Pinpoint the cell where the given text exists, returning its (X, Y) midpoint coordinate. 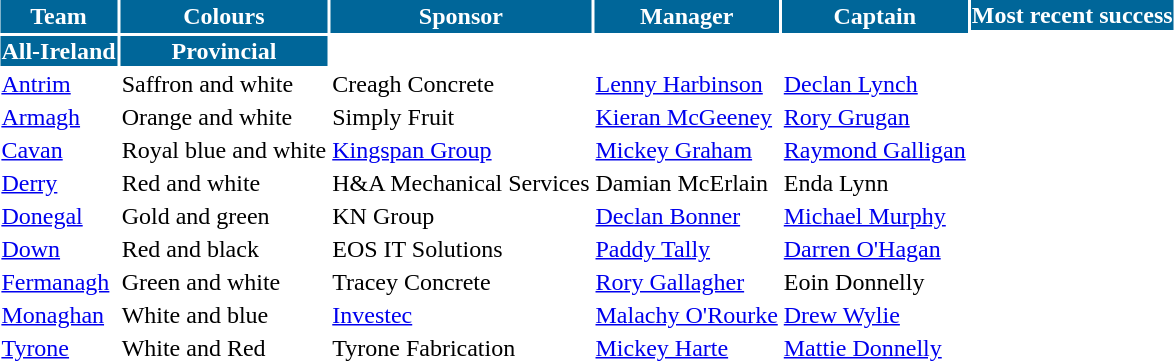
Enda Lynn (874, 183)
Colours (224, 16)
H&A Mechanical Services (461, 183)
Paddy Tally (686, 249)
Investec (461, 315)
Provincial (224, 51)
Sponsor (461, 16)
Creagh Concrete (461, 84)
Team (58, 16)
Rory Grugan (874, 117)
Manager (686, 16)
Royal blue and white (224, 150)
White and blue (224, 315)
Antrim (58, 84)
Eoin Donnelly (874, 282)
Down (58, 249)
Tracey Concrete (461, 282)
Kieran McGeeney (686, 117)
EOS IT Solutions (461, 249)
Lenny Harbinson (686, 84)
Drew Wylie (874, 315)
Most recent success (1072, 15)
Rory Gallagher (686, 282)
Darren O'Hagan (874, 249)
Captain (874, 16)
Fermanagh (58, 282)
Saffron and white (224, 84)
Raymond Galligan (874, 150)
Declan Lynch (874, 84)
Green and white (224, 282)
Derry (58, 183)
Donegal (58, 216)
Kingspan Group (461, 150)
Simply Fruit (461, 117)
Declan Bonner (686, 216)
Orange and white (224, 117)
KN Group (461, 216)
All-Ireland (58, 51)
Cavan (58, 150)
Mickey Graham (686, 150)
Michael Murphy (874, 216)
Damian McErlain (686, 183)
Gold and green (224, 216)
Red and white (224, 183)
Red and black (224, 249)
Armagh (58, 117)
Monaghan (58, 315)
Malachy O'Rourke (686, 315)
